For the text-containing cell, return its midpoint in (x, y) coordinate format. 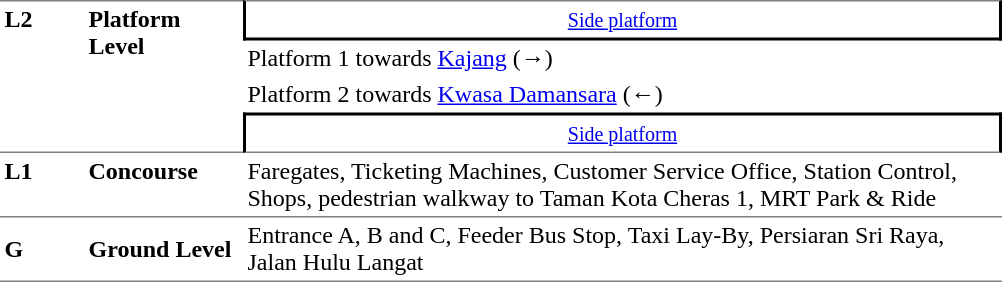
Platform 1 towards Kajang (→) (622, 58)
Faregates, Ticketing Machines, Customer Service Office, Station Control, Shops, pedestrian walkway to Taman Kota Cheras 1, MRT Park & Ride (622, 185)
L2 (42, 76)
Ground Level (164, 250)
Entrance A, B and C, Feeder Bus Stop, Taxi Lay-By, Persiaran Sri Raya, Jalan Hulu Langat (622, 250)
Concourse (164, 185)
Platform Level (164, 76)
L1 (42, 185)
Platform 2 towards Kwasa Damansara (←) (622, 94)
G (42, 250)
